Provide the [X, Y] coordinate of the cell's center where the given text is located.  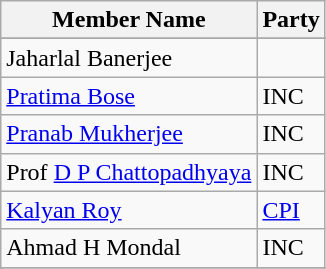
CPI [291, 210]
Pranab Mukherjee [129, 134]
Ahmad H Mondal [129, 248]
Kalyan Roy [129, 210]
Pratima Bose [129, 96]
Jaharlal Banerjee [129, 58]
Member Name [129, 20]
Party [291, 20]
Prof D P Chattopadhyaya [129, 172]
